Determine the (X, Y) coordinate at the center of the cell enclosing the given text.  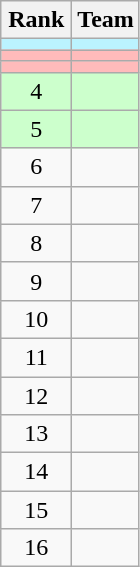
5 (36, 129)
13 (36, 434)
7 (36, 205)
4 (36, 91)
16 (36, 548)
15 (36, 510)
Rank (36, 20)
12 (36, 395)
14 (36, 472)
Team (106, 20)
11 (36, 357)
10 (36, 319)
8 (36, 243)
6 (36, 167)
9 (36, 281)
